Locate the cell with the specified text and output its [x, y] center coordinate. 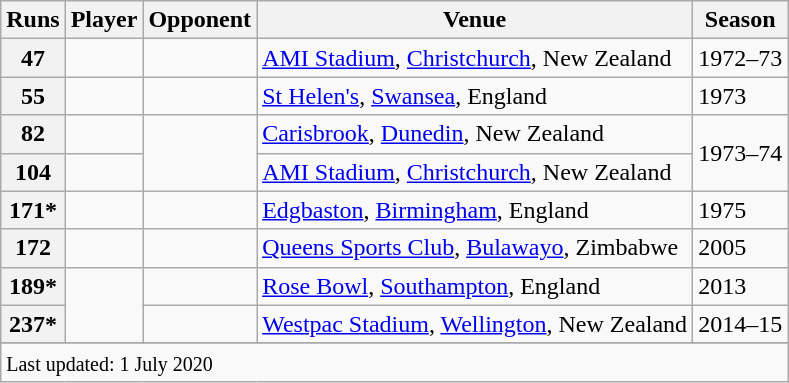
1975 [740, 210]
1973 [740, 96]
55 [33, 96]
189* [33, 286]
172 [33, 248]
Opponent [200, 20]
Last updated: 1 July 2020 [394, 362]
Queens Sports Club, Bulawayo, Zimbabwe [475, 248]
104 [33, 172]
171* [33, 210]
82 [33, 134]
Venue [475, 20]
Carisbrook, Dunedin, New Zealand [475, 134]
Season [740, 20]
1972–73 [740, 58]
Westpac Stadium, Wellington, New Zealand [475, 324]
St Helen's, Swansea, England [475, 96]
Player [104, 20]
2014–15 [740, 324]
Rose Bowl, Southampton, England [475, 286]
Runs [33, 20]
1973–74 [740, 153]
Edgbaston, Birmingham, England [475, 210]
237* [33, 324]
2005 [740, 248]
47 [33, 58]
2013 [740, 286]
